For the text-containing cell, return its midpoint in [x, y] coordinate format. 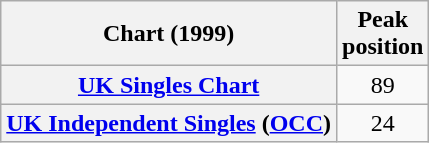
Chart (1999) [169, 34]
UK Singles Chart [169, 85]
89 [383, 85]
UK Independent Singles (OCC) [169, 123]
24 [383, 123]
Peakposition [383, 34]
